Determine the [x, y] coordinate at the center of the cell enclosing the given text.  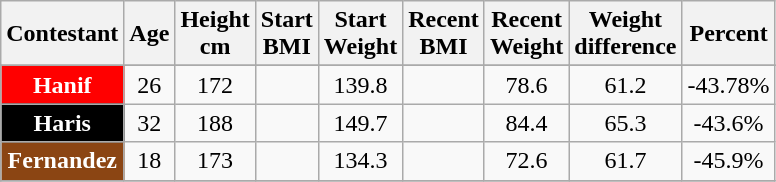
-45.9% [728, 161]
Weightdifference [626, 34]
StartBMI [286, 34]
173 [215, 161]
134.3 [360, 161]
Age [150, 34]
188 [215, 123]
StartWeight [360, 34]
Hanif [62, 85]
-43.6% [728, 123]
61.2 [626, 85]
RecentBMI [444, 34]
-43.78% [728, 85]
84.4 [526, 123]
Fernandez [62, 161]
72.6 [526, 161]
78.6 [526, 85]
61.7 [626, 161]
26 [150, 85]
RecentWeight [526, 34]
149.7 [360, 123]
Haris [62, 123]
139.8 [360, 85]
65.3 [626, 123]
Percent [728, 34]
32 [150, 123]
Contestant [62, 34]
18 [150, 161]
Heightcm [215, 34]
172 [215, 85]
